Extract the [x, y] coordinate from the center of the cell holding the provided text.  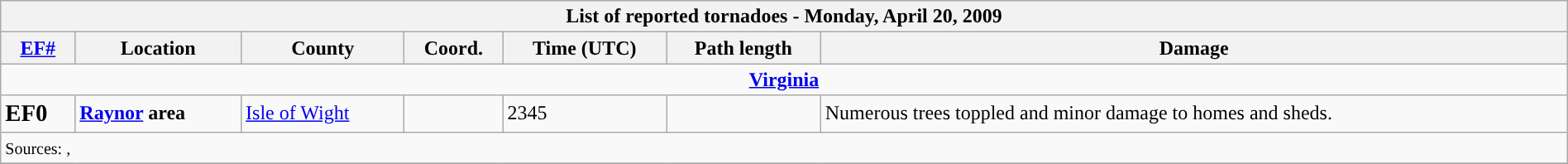
EF0 [38, 113]
Coord. [453, 48]
Location [159, 48]
Path length [744, 48]
EF# [38, 48]
Sources: , [784, 147]
Isle of Wight [323, 113]
Time (UTC) [585, 48]
List of reported tornadoes - Monday, April 20, 2009 [784, 17]
Virginia [784, 80]
Raynor area [159, 113]
Damage [1194, 48]
Numerous trees toppled and minor damage to homes and sheds. [1194, 113]
2345 [585, 113]
County [323, 48]
